Provide the [X, Y] coordinate of the cell's center where the given text is located.  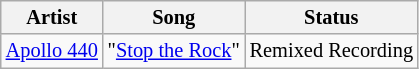
"Stop the Rock" [174, 51]
Song [174, 17]
Status [332, 17]
Remixed Recording [332, 51]
Apollo 440 [52, 51]
Artist [52, 17]
